Search for the cell housing the specified text and yield its [x, y] center coordinate. 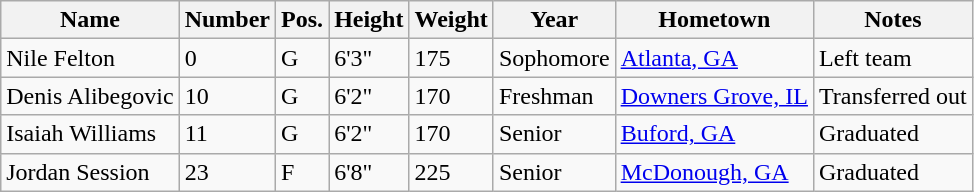
Downers Grove, IL [714, 96]
Left team [892, 58]
175 [451, 58]
Weight [451, 20]
Sophomore [554, 58]
11 [227, 134]
Number [227, 20]
Year [554, 20]
0 [227, 58]
10 [227, 96]
23 [227, 172]
6'8" [369, 172]
225 [451, 172]
Buford, GA [714, 134]
Denis Alibegovic [90, 96]
Nile Felton [90, 58]
Pos. [302, 20]
Transferred out [892, 96]
6'3" [369, 58]
Atlanta, GA [714, 58]
Jordan Session [90, 172]
Height [369, 20]
F [302, 172]
Isaiah Williams [90, 134]
Freshman [554, 96]
Name [90, 20]
McDonough, GA [714, 172]
Notes [892, 20]
Hometown [714, 20]
